Return the [X, Y] coordinate for the center point of the cell that contains the specified text.  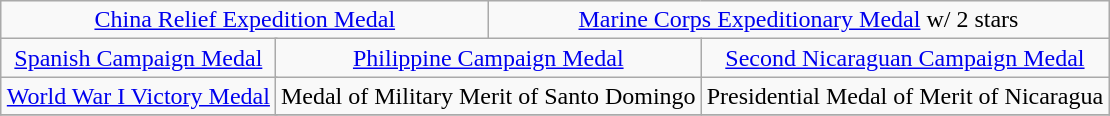
World War I Victory Medal [138, 96]
China Relief Expedition Medal [244, 20]
Presidential Medal of Merit of Nicaragua [905, 96]
Medal of Military Merit of Santo Domingo [488, 96]
Philippine Campaign Medal [488, 58]
Spanish Campaign Medal [138, 58]
Marine Corps Expeditionary Medal w/ 2 stars [798, 20]
Second Nicaraguan Campaign Medal [905, 58]
